Capture the cell that displays the provided text and extract its (x, y) central coordinate. 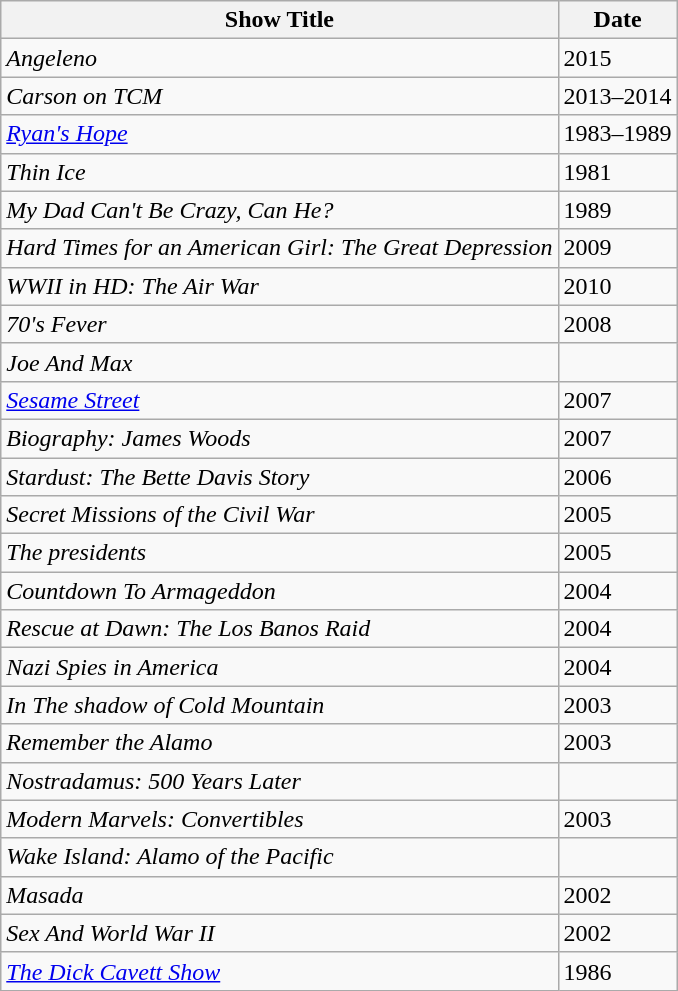
2008 (618, 324)
Nostradamus: 500 Years Later (280, 781)
1989 (618, 210)
The presidents (280, 553)
The Dick Cavett Show (280, 971)
Wake Island: Alamo of the Pacific (280, 857)
Biography: James Woods (280, 438)
1983–1989 (618, 134)
2010 (618, 286)
Stardust: The Bette Davis Story (280, 477)
Nazi Spies in America (280, 667)
2013–2014 (618, 96)
Masada (280, 895)
2006 (618, 477)
Angeleno (280, 58)
Carson on TCM (280, 96)
70's Fever (280, 324)
Joe And Max (280, 362)
1981 (618, 172)
Date (618, 20)
Countdown To Armageddon (280, 591)
Show Title (280, 20)
Remember the Alamo (280, 743)
In The shadow of Cold Mountain (280, 705)
My Dad Can't Be Crazy, Can He? (280, 210)
1986 (618, 971)
Hard Times for an American Girl: The Great Depression (280, 248)
2015 (618, 58)
Secret Missions of the Civil War (280, 515)
Ryan's Hope (280, 134)
Sesame Street (280, 400)
WWII in HD: The Air War (280, 286)
Modern Marvels: Convertibles (280, 819)
Sex And World War II (280, 933)
2009 (618, 248)
Thin Ice (280, 172)
Rescue at Dawn: The Los Banos Raid (280, 629)
